Capture the cell that displays the provided text and extract its (X, Y) central coordinate. 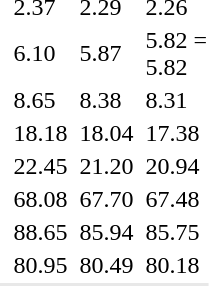
8.65 (40, 100)
88.65 (40, 232)
67.70 (106, 199)
6.10 (40, 54)
68.08 (40, 199)
8.31 (176, 100)
17.38 (176, 133)
18.04 (106, 133)
22.45 (40, 166)
8.38 (106, 100)
20.94 (176, 166)
21.20 (106, 166)
5.87 (106, 54)
5.82 = 5.82 (176, 54)
80.49 (106, 265)
85.94 (106, 232)
18.18 (40, 133)
85.75 (176, 232)
67.48 (176, 199)
80.18 (176, 265)
80.95 (40, 265)
